Find where the given text appears and provide that cell's center as [x, y] coordinate. 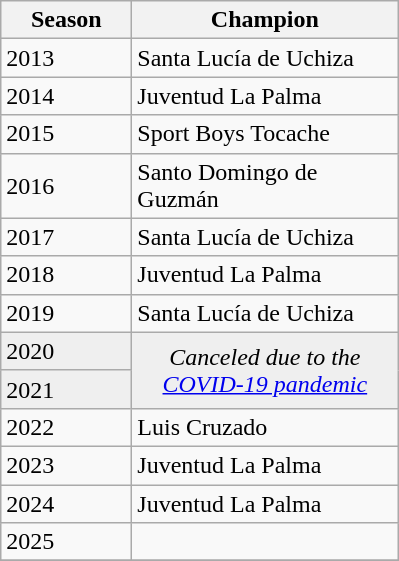
Luis Cruzado [265, 427]
2016 [66, 186]
2014 [66, 96]
2019 [66, 313]
Champion [265, 20]
2023 [66, 465]
Santo Domingo de Guzmán [265, 186]
Season [66, 20]
2015 [66, 134]
2022 [66, 427]
2021 [66, 389]
2018 [66, 275]
2013 [66, 58]
2025 [66, 542]
2017 [66, 237]
Sport Boys Tocache [265, 134]
2024 [66, 503]
2020 [66, 351]
Canceled due to the COVID-19 pandemic [265, 370]
